Output the (X, Y) coordinate of the center of the cell containing the given text.  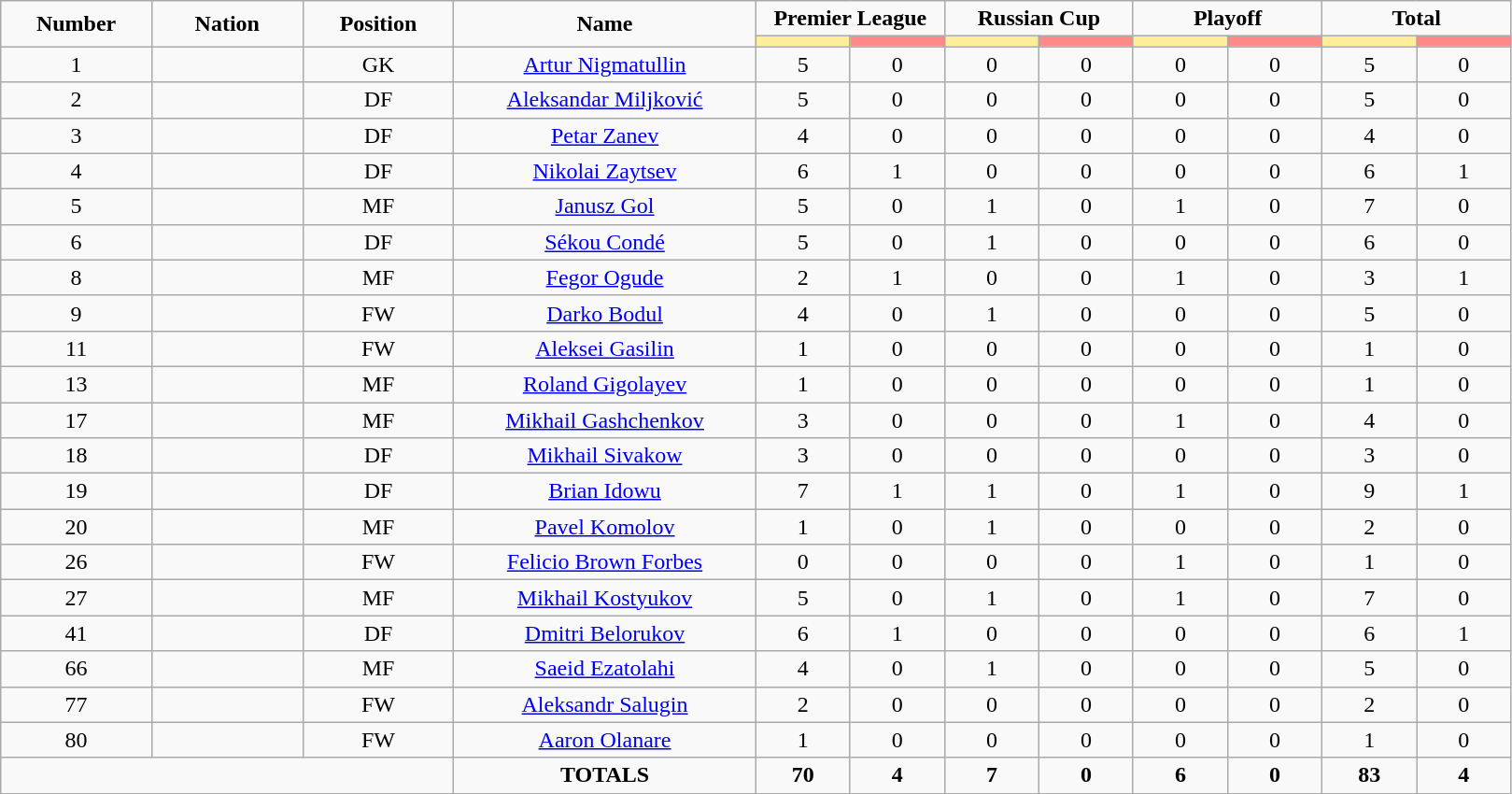
41 (77, 633)
Name (605, 24)
TOTALS (605, 775)
Fegor Ogude (605, 277)
13 (77, 384)
Nation (227, 24)
Russian Cup (1039, 19)
Pavel Komolov (605, 527)
Janusz Gol (605, 206)
Number (77, 24)
Total (1417, 19)
Aleksandr Salugin (605, 704)
Aleksandar Miljković (605, 100)
Petar Zanev (605, 135)
Felicio Brown Forbes (605, 562)
11 (77, 348)
20 (77, 527)
Nikolai Zaytsev (605, 171)
17 (77, 419)
18 (77, 456)
8 (77, 277)
Mikhail Kostyukov (605, 598)
Brian Idowu (605, 491)
70 (803, 775)
Mikhail Sivakow (605, 456)
27 (77, 598)
26 (77, 562)
Dmitri Belorukov (605, 633)
77 (77, 704)
Aleksei Gasilin (605, 348)
83 (1369, 775)
Darko Bodul (605, 313)
Position (378, 24)
Artur Nigmatullin (605, 64)
Aaron Olanare (605, 740)
Saeid Ezatolahi (605, 669)
Premier League (850, 19)
GK (378, 64)
66 (77, 669)
Sékou Condé (605, 242)
Playoff (1227, 19)
80 (77, 740)
Mikhail Gashchenkov (605, 419)
19 (77, 491)
Roland Gigolayev (605, 384)
